Extract the [x, y] coordinate from the center of the cell holding the provided text.  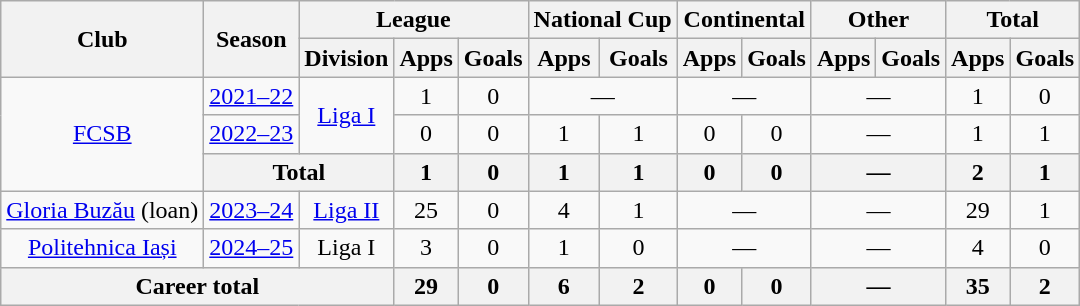
League [414, 20]
Career total [198, 286]
2021–22 [252, 96]
2022–23 [252, 134]
2024–25 [252, 248]
6 [564, 286]
Politehnica Iași [102, 248]
35 [978, 286]
Club [102, 39]
Gloria Buzău (loan) [102, 210]
Liga II [346, 210]
25 [426, 210]
Other [878, 20]
Continental [744, 20]
FCSB [102, 134]
3 [426, 248]
Season [252, 39]
National Cup [602, 20]
2023–24 [252, 210]
Division [346, 58]
